Pinpoint the cell where the given text exists, returning its (x, y) midpoint coordinate. 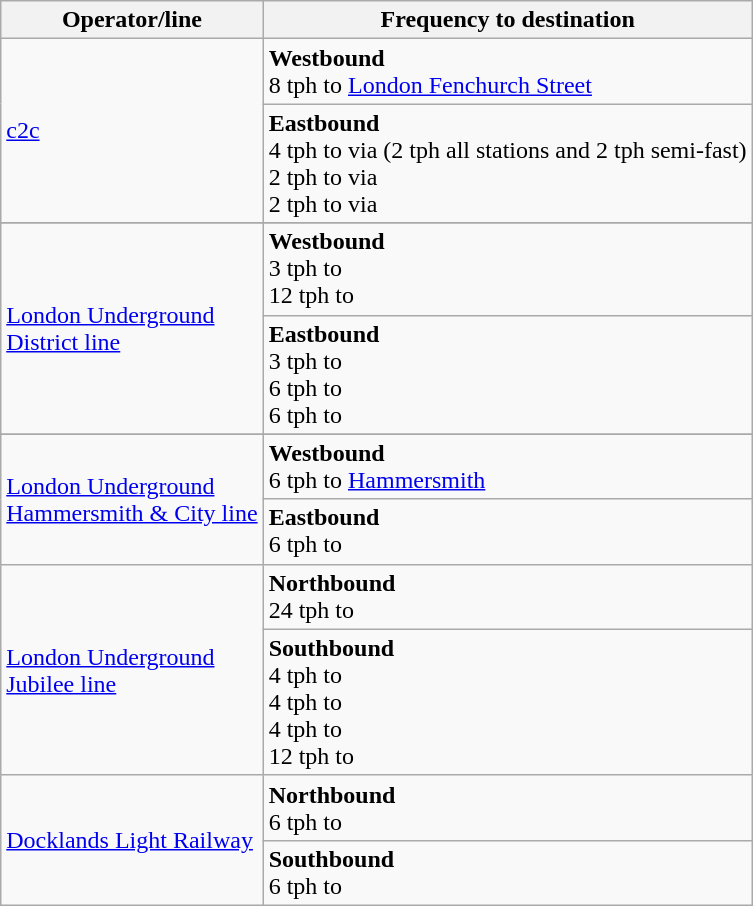
Northbound 6 tph to (508, 808)
Eastbound 4 tph to via (2 tph all stations and 2 tph semi-fast) 2 tph to via 2 tph to via (508, 164)
London Underground Hammersmith & City line (132, 499)
London Underground Jubilee line (132, 670)
Southbound 6 tph to (508, 872)
Southbound 4 tph to 4 tph to 4 tph to 12 tph to (508, 702)
Eastbound 6 tph to (508, 532)
Docklands Light Railway (132, 840)
Operator/line (132, 20)
London Underground District line (132, 328)
Westbound 3 tph to 12 tph to (508, 269)
Eastbound 3 tph to 6 tph to 6 tph to (508, 374)
Frequency to destination (508, 20)
Westbound 6 tph to Hammersmith (508, 466)
Westbound 8 tph to London Fenchurch Street (508, 72)
c2c (132, 131)
Northbound 24 tph to (508, 596)
